Output the [x, y] coordinate of the center of the cell containing the given text.  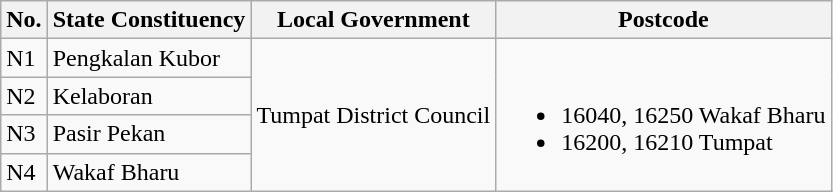
Pengkalan Kubor [149, 58]
Postcode [664, 20]
N3 [24, 134]
16040, 16250 Wakaf Bharu16200, 16210 Tumpat [664, 115]
N4 [24, 172]
Local Government [374, 20]
Wakaf Bharu [149, 172]
N2 [24, 96]
Pasir Pekan [149, 134]
No. [24, 20]
Tumpat District Council [374, 115]
N1 [24, 58]
Kelaboran [149, 96]
State Constituency [149, 20]
